Scan for the cell matching the given text and deliver its (x, y) coordinate at center. 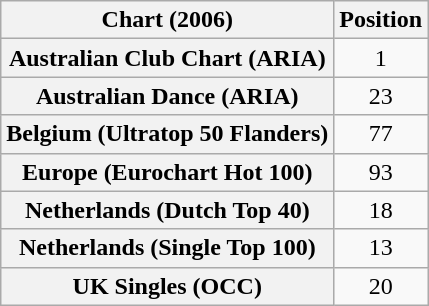
93 (381, 172)
Europe (Eurochart Hot 100) (168, 172)
Netherlands (Single Top 100) (168, 248)
77 (381, 134)
18 (381, 210)
Belgium (Ultratop 50 Flanders) (168, 134)
23 (381, 96)
Australian Dance (ARIA) (168, 96)
UK Singles (OCC) (168, 286)
Australian Club Chart (ARIA) (168, 58)
Netherlands (Dutch Top 40) (168, 210)
13 (381, 248)
Chart (2006) (168, 20)
20 (381, 286)
Position (381, 20)
1 (381, 58)
